Provide the [x, y] coordinate of the cell's center where the given text is located.  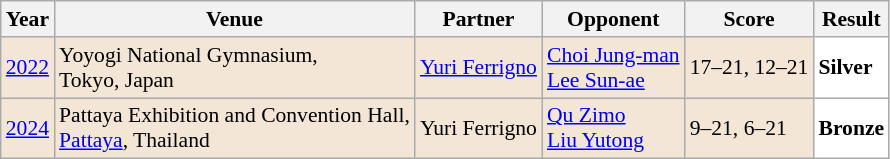
Bronze [851, 128]
2022 [28, 68]
Silver [851, 68]
Year [28, 19]
2024 [28, 128]
Qu Zimo Liu Yutong [614, 128]
Pattaya Exhibition and Convention Hall,Pattaya, Thailand [234, 128]
9–21, 6–21 [750, 128]
17–21, 12–21 [750, 68]
Result [851, 19]
Partner [478, 19]
Yoyogi National Gymnasium,Tokyo, Japan [234, 68]
Opponent [614, 19]
Choi Jung-man Lee Sun-ae [614, 68]
Score [750, 19]
Venue [234, 19]
